For the text-containing cell, return its midpoint in [x, y] coordinate format. 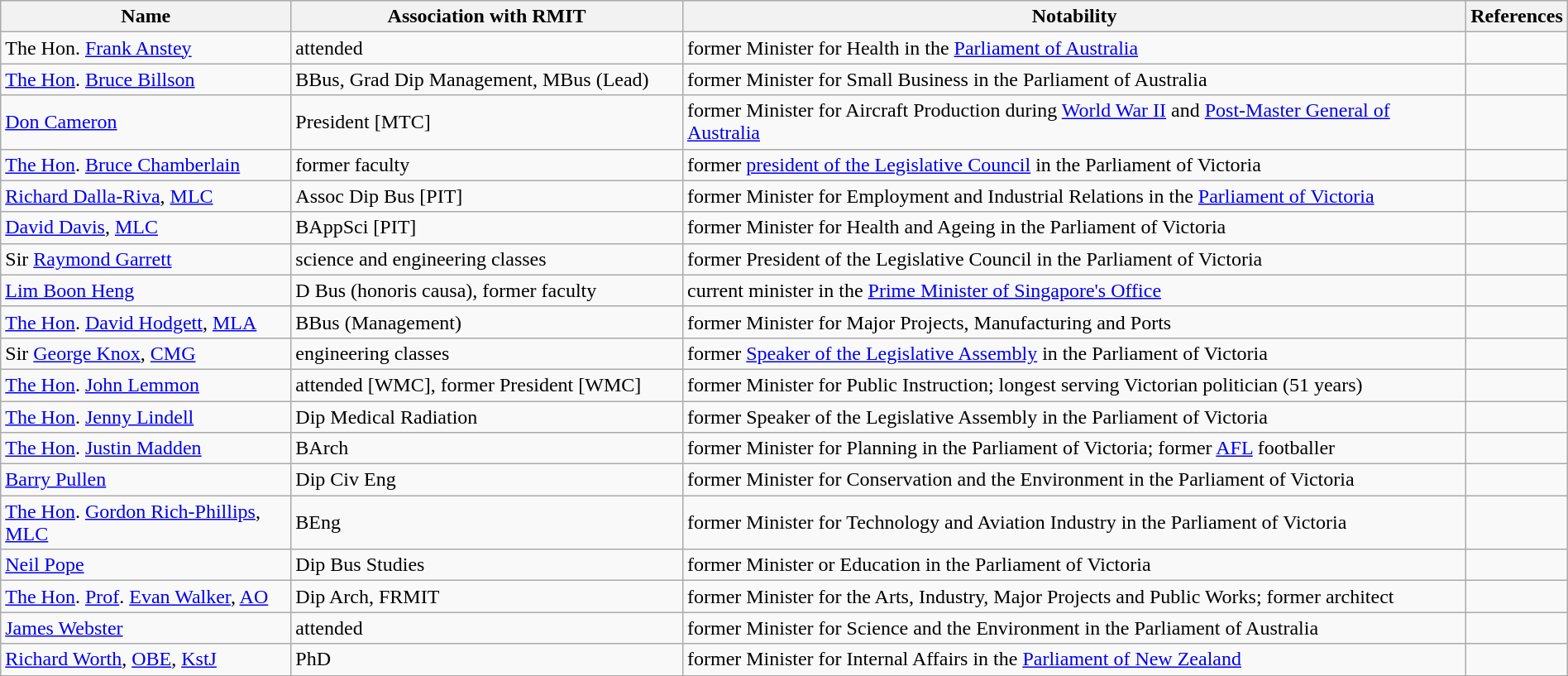
former Minister for Technology and Aviation Industry in the Parliament of Victoria [1073, 523]
Name [146, 17]
Sir Raymond Garrett [146, 259]
former Minister for Planning in the Parliament of Victoria; former AFL footballer [1073, 448]
Sir George Knox, CMG [146, 353]
The Hon. Bruce Billson [146, 79]
science and engineering classes [487, 259]
engineering classes [487, 353]
former Minister for Conservation and the Environment in the Parliament of Victoria [1073, 480]
Dip Arch, FRMIT [487, 597]
BBus, Grad Dip Management, MBus (Lead) [487, 79]
Neil Pope [146, 565]
James Webster [146, 628]
BEng [487, 523]
The Hon. David Hodgett, MLA [146, 322]
PhD [487, 659]
President [MTC] [487, 122]
Richard Dalla-Riva, MLC [146, 196]
former president of the Legislative Council in the Parliament of Victoria [1073, 165]
Don Cameron [146, 122]
BArch [487, 448]
D Bus (honoris causa), former faculty [487, 290]
Lim Boon Heng [146, 290]
Dip Medical Radiation [487, 416]
former Minister for Small Business in the Parliament of Australia [1073, 79]
The Hon. Frank Anstey [146, 48]
References [1517, 17]
Dip Bus Studies [487, 565]
David Davis, MLC [146, 228]
former Minister for Health and Ageing in the Parliament of Victoria [1073, 228]
current minister in the Prime Minister of Singapore's Office [1073, 290]
former Minister for Employment and Industrial Relations in the Parliament of Victoria [1073, 196]
Assoc Dip Bus [PIT] [487, 196]
BBus (Management) [487, 322]
BAppSci [PIT] [487, 228]
former Minister for Health in the Parliament of Australia [1073, 48]
former Minister for Science and the Environment in the Parliament of Australia [1073, 628]
former Minister for Internal Affairs in the Parliament of New Zealand [1073, 659]
The Hon. Justin Madden [146, 448]
former Minister or Education in the Parliament of Victoria [1073, 565]
Barry Pullen [146, 480]
Notability [1073, 17]
former Minister for Public Instruction; longest serving Victorian politician (51 years) [1073, 385]
The Hon. Gordon Rich-Phillips, MLC [146, 523]
Dip Civ Eng [487, 480]
The Hon. Bruce Chamberlain [146, 165]
former Minister for Major Projects, Manufacturing and Ports [1073, 322]
Association with RMIT [487, 17]
former President of the Legislative Council in the Parliament of Victoria [1073, 259]
former faculty [487, 165]
former Minister for the Arts, Industry, Major Projects and Public Works; former architect [1073, 597]
Richard Worth, OBE, KstJ [146, 659]
The Hon. Prof. Evan Walker, AO [146, 597]
attended [WMC], former President [WMC] [487, 385]
The Hon. Jenny Lindell [146, 416]
former Minister for Aircraft Production during World War II and Post-Master General of Australia [1073, 122]
The Hon. John Lemmon [146, 385]
